Detect which cell encompasses the target text, then output its [X, Y] center coordinate. 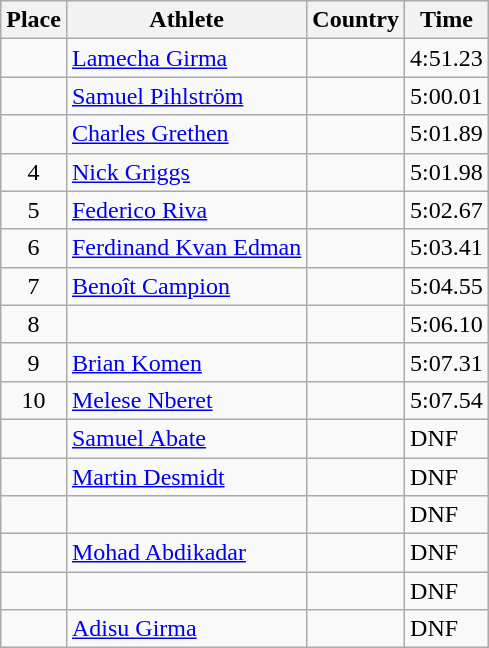
Nick Griggs [186, 172]
Country [356, 20]
5:03.41 [447, 248]
Samuel Abate [186, 438]
8 [34, 324]
6 [34, 248]
9 [34, 362]
10 [34, 400]
5:02.67 [447, 210]
4 [34, 172]
5:01.98 [447, 172]
5:06.10 [447, 324]
Benoît Campion [186, 286]
Ferdinand Kvan Edman [186, 248]
Martin Desmidt [186, 477]
5:04.55 [447, 286]
5:01.89 [447, 134]
5 [34, 210]
Athlete [186, 20]
Place [34, 20]
5:00.01 [447, 96]
Brian Komen [186, 362]
Lamecha Girma [186, 58]
Time [447, 20]
Samuel Pihlström [186, 96]
5:07.54 [447, 400]
Adisu Girma [186, 629]
7 [34, 286]
Mohad Abdikadar [186, 553]
5:07.31 [447, 362]
Federico Riva [186, 210]
Charles Grethen [186, 134]
4:51.23 [447, 58]
Melese Nberet [186, 400]
